Extract the (X, Y) coordinate from the center of the cell holding the provided text.  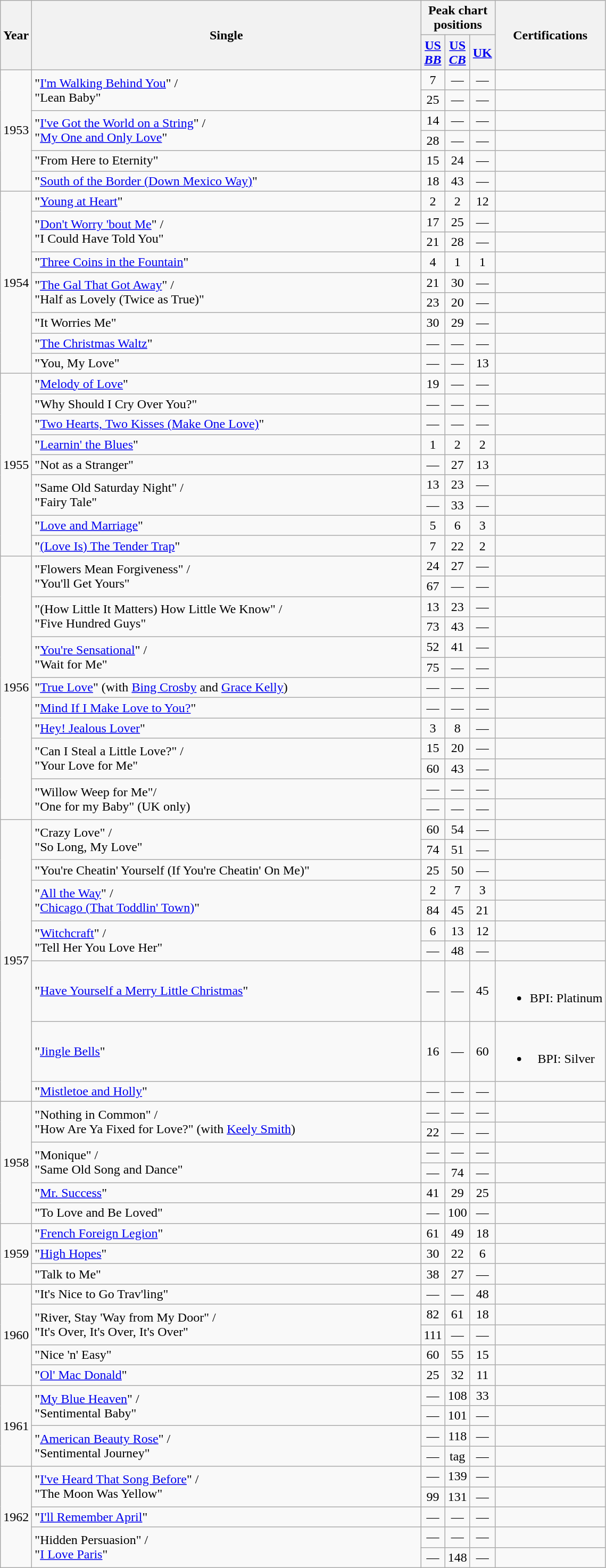
"The Gal That Got Away" / "Half as Lovely (Twice as True)" (227, 293)
"Monique" / "Same Old Song and Dance" (227, 1162)
"My Blue Heaven" / "Sentimental Baby" (227, 1406)
"Two Hearts, Two Kisses (Make One Love)" (227, 424)
"(Love Is) The Tender Trap" (227, 546)
"I'll Remember April" (227, 1517)
"Three Coins in the Fountain" (227, 262)
BPI: Platinum (550, 991)
"True Love" (with Bing Crosby and Grace Kelly) (227, 688)
1960 (16, 1334)
"Mistletoe and Holly" (227, 1092)
"Same Old Saturday Night" / "Fairy Tale" (227, 495)
"(How Little It Matters) How Little We Know" / "Five Hundred Guys" (227, 616)
1959 (16, 1253)
"River, Stay 'Way from My Door" / "It's Over, It's Over, It's Over" (227, 1324)
"High Hopes" (227, 1253)
USBB (433, 52)
52 (433, 647)
82 (433, 1314)
"Mr. Success" (227, 1193)
1957 (16, 960)
Peak chartpositions (458, 18)
19 (433, 384)
"Hey! Jealous Lover" (227, 728)
"I've Got the World on a String" / "My One and Only Love" (227, 130)
"The Christmas Waltz" (227, 343)
"Love and Marriage" (227, 525)
"Witchcraft" /"Tell Her You Love Her" (227, 941)
38 (433, 1274)
1961 (16, 1426)
131 (458, 1497)
"It Worries Me" (227, 323)
55 (458, 1355)
16 (433, 1052)
"French Foreign Legion" (227, 1233)
"You, My Love" (227, 364)
50 (458, 870)
14 (433, 120)
"To Love and Be Loved" (227, 1213)
"You're Cheatin' Yourself (If You're Cheatin' On Me)" (227, 870)
"Flowers Mean Forgiveness" / "You'll Get Yours" (227, 576)
1962 (16, 1517)
"Mind If I Make Love to You?" (227, 708)
"Melody of Love" (227, 384)
118 (458, 1436)
"Have Yourself a Merry Little Christmas" (227, 991)
5 (433, 525)
"Why Should I Cry Over You?" (227, 404)
1958 (16, 1162)
"You're Sensational" / "Wait for Me" (227, 657)
8 (458, 728)
108 (458, 1396)
Single (227, 35)
32 (458, 1375)
1955 (16, 465)
11 (482, 1375)
1956 (16, 688)
tag (458, 1456)
67 (433, 586)
"Don't Worry 'bout Me" / "I Could Have Told You" (227, 232)
54 (458, 829)
49 (458, 1233)
"Nothing in Common" / "How Are Ya Fixed for Love?" (with Keely Smith) (227, 1122)
"South of the Border (Down Mexico Way)" (227, 181)
UK (482, 52)
"Hidden Persuasion" / "I Love Paris" (227, 1547)
"Nice 'n' Easy" (227, 1355)
111 (433, 1334)
139 (458, 1476)
"I'm Walking Behind You" / "Lean Baby" (227, 90)
"Willow Weep for Me"/"One for my Baby" (UK only) (227, 799)
17 (433, 221)
Year (16, 35)
101 (458, 1416)
"Not as a Stranger" (227, 465)
BPI: Silver (550, 1052)
"Jingle Bells" (227, 1052)
73 (433, 627)
"From Here to Eternity" (227, 161)
148 (458, 1557)
"Learnin' the Blues" (227, 444)
4 (433, 262)
"All the Way" / "Chicago (That Toddlin' Town)" (227, 900)
"Talk to Me" (227, 1274)
75 (433, 667)
"Can I Steal a Little Love?" / "Your Love for Me" (227, 758)
99 (433, 1497)
"It's Nice to Go Trav'ling" (227, 1294)
1953 (16, 130)
"Ol' Mac Donald" (227, 1375)
"American Beauty Rose" / "Sentimental Journey" (227, 1446)
"Crazy Love" / "So Long, My Love" (227, 839)
"Young at Heart" (227, 201)
USCB (458, 52)
"I've Heard That Song Before" / "The Moon Was Yellow" (227, 1487)
100 (458, 1213)
84 (433, 910)
1954 (16, 282)
Certifications (550, 35)
51 (458, 849)
